Locate the cell with the specified text and output its (X, Y) center coordinate. 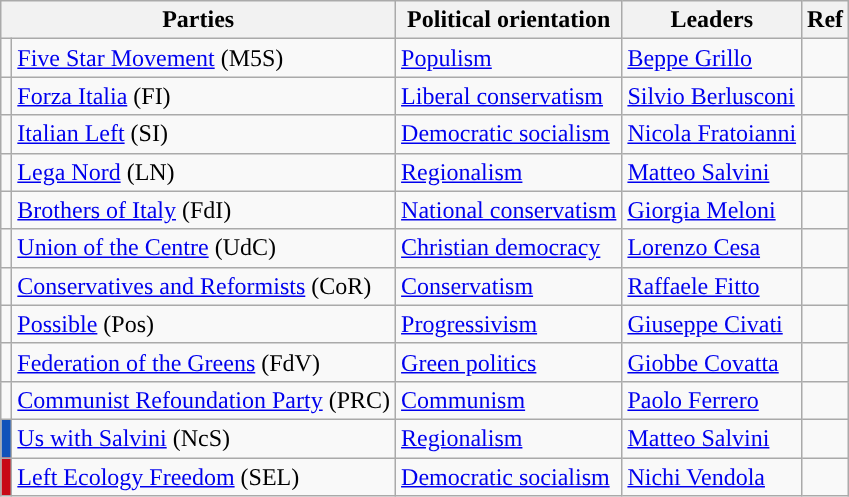
Italian Left (SI) (204, 134)
Us with Salvini (NcS) (204, 438)
Giorgia Meloni (712, 210)
Raffaele Fitto (712, 286)
National conservatism (509, 210)
Lega Nord (LN) (204, 172)
Lorenzo Cesa (712, 248)
Populism (509, 58)
Communism (509, 400)
Silvio Berlusconi (712, 96)
Conservatives and Reformists (CoR) (204, 286)
Leaders (712, 20)
Paolo Ferrero (712, 400)
Ref (826, 20)
Parties (198, 20)
Nicola Fratoianni (712, 134)
Beppe Grillo (712, 58)
Forza Italia (FI) (204, 96)
Federation of the Greens (FdV) (204, 362)
Giuseppe Civati (712, 324)
Liberal conservatism (509, 96)
Possible (Pos) (204, 324)
Christian democracy (509, 248)
Union of the Centre (UdC) (204, 248)
Nichi Vendola (712, 477)
Conservatism (509, 286)
Five Star Movement (M5S) (204, 58)
Brothers of Italy (FdI) (204, 210)
Communist Refoundation Party (PRC) (204, 400)
Green politics (509, 362)
Left Ecology Freedom (SEL) (204, 477)
Progressivism (509, 324)
Political orientation (509, 20)
Giobbe Covatta (712, 362)
